Pinpoint the cell where the given text exists, returning its [X, Y] midpoint coordinate. 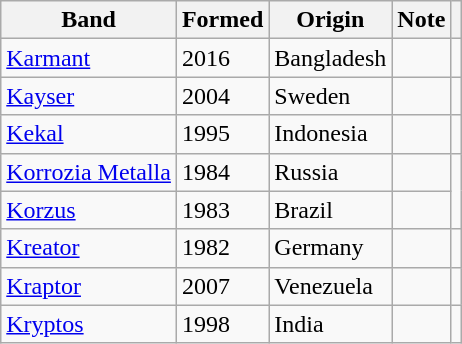
Bangladesh [330, 58]
2007 [222, 286]
Kekal [89, 134]
Kryptos [89, 324]
Kreator [89, 248]
Origin [330, 20]
Formed [222, 20]
1998 [222, 324]
Venezuela [330, 286]
Sweden [330, 96]
1982 [222, 248]
1984 [222, 172]
2016 [222, 58]
Russia [330, 172]
Brazil [330, 210]
India [330, 324]
Kraptor [89, 286]
Korzus [89, 210]
1995 [222, 134]
Germany [330, 248]
Band [89, 20]
Note [422, 20]
Indonesia [330, 134]
1983 [222, 210]
Kayser [89, 96]
2004 [222, 96]
Korrozia Metalla [89, 172]
Karmant [89, 58]
